Scan for the cell matching the given text and deliver its [X, Y] coordinate at center. 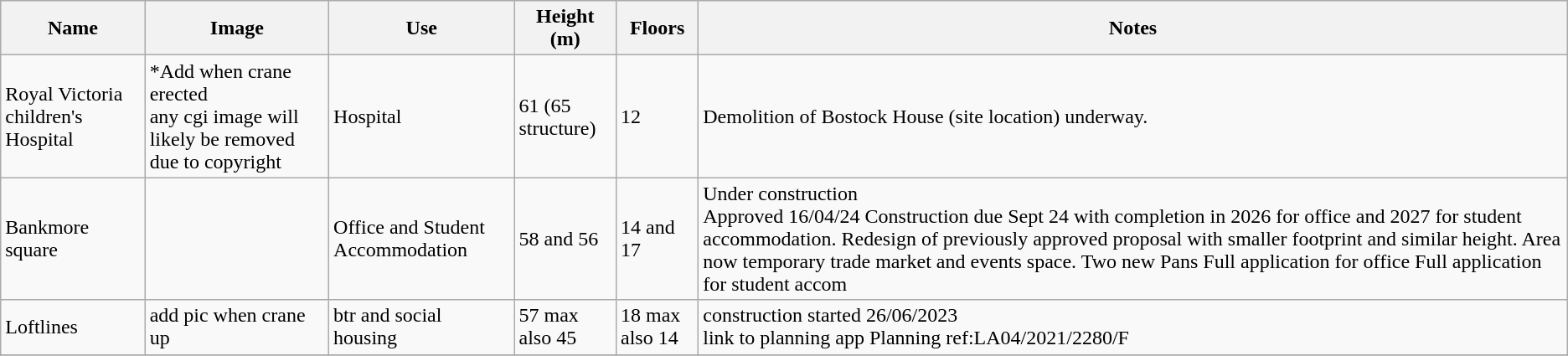
Hospital [422, 116]
Bankmore square [73, 239]
18 max also 14 [657, 327]
Loftlines [73, 327]
add pic when crane up [236, 327]
Royal Victoria children's Hospital [73, 116]
Use [422, 28]
61 (65 structure) [565, 116]
*Add when crane erectedany cgi image will likely be removed due to copyright [236, 116]
btr and social housing [422, 327]
construction started 26/06/2023link to planning app Planning ref:LA04/2021/2280/F [1133, 327]
57 max also 45 [565, 327]
Name [73, 28]
Floors [657, 28]
58 and 56 [565, 239]
Notes [1133, 28]
Demolition of Bostock House (site location) underway. [1133, 116]
12 [657, 116]
Office and Student Accommodation [422, 239]
14 and 17 [657, 239]
Image [236, 28]
Height (m) [565, 28]
